Pinpoint the cell where the given text exists, returning its (x, y) midpoint coordinate. 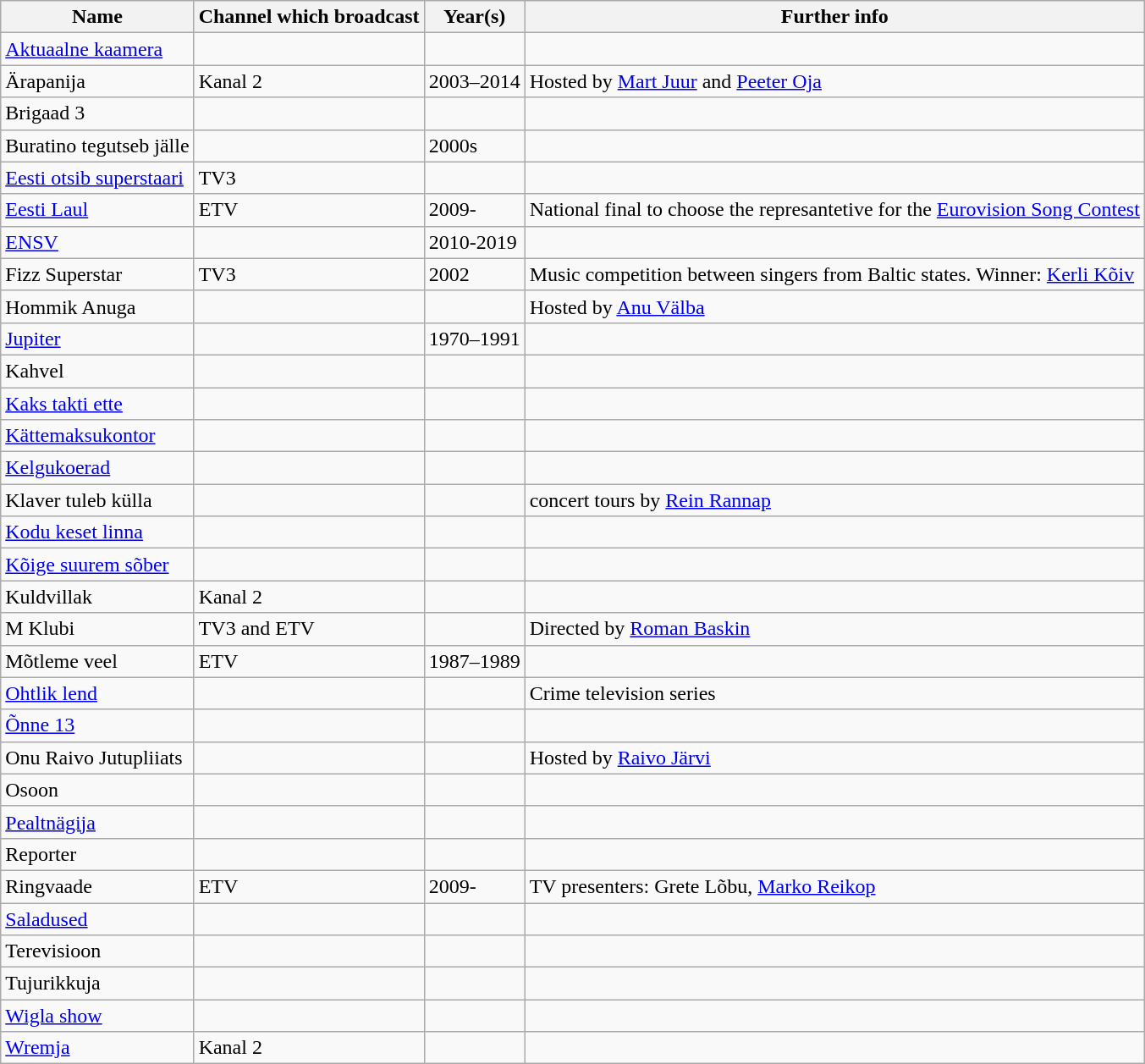
Mõtleme veel (97, 661)
Ärapanija (97, 81)
Buratino tegutseb jälle (97, 146)
Hosted by Anu Välba (834, 306)
Eesti otsib superstaari (97, 178)
Jupiter (97, 339)
ENSV (97, 242)
Hosted by Mart Juur and Peeter Oja (834, 81)
Wremja (97, 1048)
Brigaad 3 (97, 113)
Music competition between singers from Baltic states. Winner: Kerli Kõiv (834, 274)
Kättemaksukontor (97, 436)
2003–2014 (474, 81)
Klaver tuleb külla (97, 500)
Õnne 13 (97, 725)
Tujurikkuja (97, 984)
Terevisioon (97, 951)
Crime television series (834, 693)
Wigla show (97, 1016)
Eesti Laul (97, 210)
1987–1989 (474, 661)
2000s (474, 146)
Osoon (97, 790)
National final to choose the represantetive for the Eurovision Song Contest (834, 210)
Further info (834, 17)
Kaks takti ette (97, 404)
Kõige suurem sõber (97, 565)
concert tours by Rein Rannap (834, 500)
TV presenters: Grete Lõbu, Marko Reikop (834, 886)
Kahvel (97, 371)
Reporter (97, 854)
Ringvaade (97, 886)
Kodu keset linna (97, 532)
Ohtlik lend (97, 693)
Kelgukoerad (97, 468)
Aktuaalne kaamera (97, 49)
Year(s) (474, 17)
TV3 and ETV (309, 629)
Pealtnägija (97, 822)
M Klubi (97, 629)
Channel which broadcast (309, 17)
2002 (474, 274)
Hosted by Raivo Järvi (834, 758)
1970–1991 (474, 339)
2010-2019 (474, 242)
Saladused (97, 918)
Kuldvillak (97, 597)
Name (97, 17)
Hommik Anuga (97, 306)
Fizz Superstar (97, 274)
Onu Raivo Jutupliiats (97, 758)
Directed by Roman Baskin (834, 629)
